Determine the [X, Y] coordinate at the center of the cell enclosing the given text.  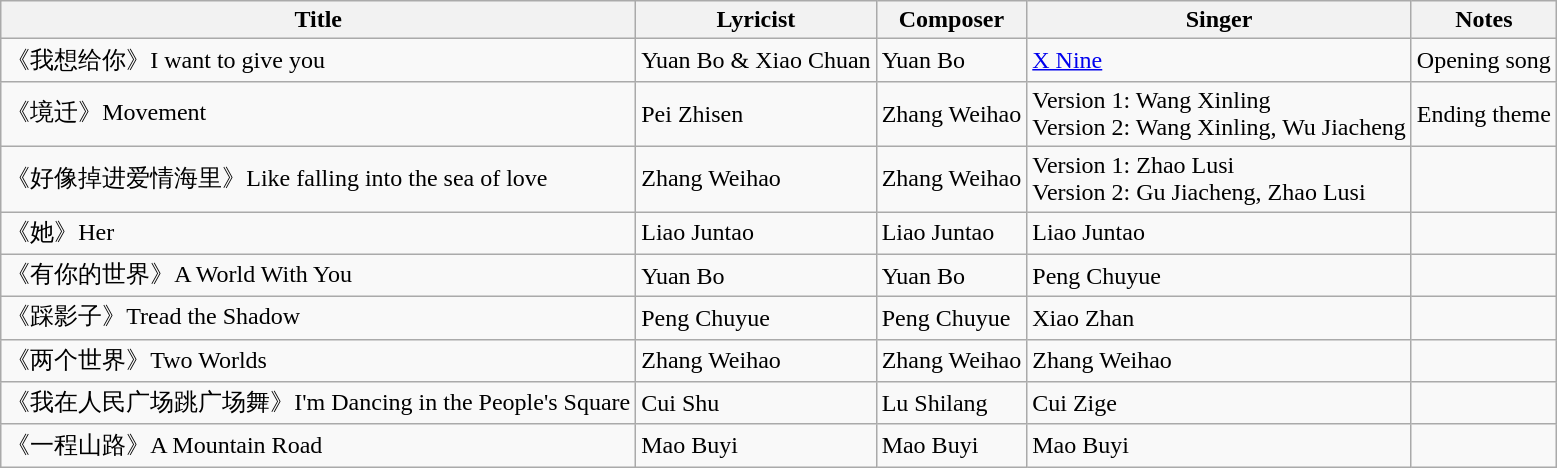
《我在人民广场跳广场舞》I'm Dancing in the People's Square [318, 404]
Lu Shilang [952, 404]
Version 1: Wang XinlingVersion 2: Wang Xinling, Wu Jiacheng [1220, 114]
Version 1: Zhao LusiVersion 2: Gu Jiacheng, Zhao Lusi [1220, 178]
《两个世界》Two Worlds [318, 360]
Singer [1220, 20]
X Nine [1220, 60]
Composer [952, 20]
Notes [1484, 20]
Pei Zhisen [756, 114]
Cui Shu [756, 404]
Xiao Zhan [1220, 318]
《好像掉进爱情海里》Like falling into the sea of love [318, 178]
Cui Zige [1220, 404]
《我想给你》I want to give you [318, 60]
《境迁》Movement [318, 114]
Ending theme [1484, 114]
Title [318, 20]
《一程山路》A Mountain Road [318, 446]
《有你的世界》A World With You [318, 276]
《她》Her [318, 234]
Opening song [1484, 60]
Lyricist [756, 20]
Yuan Bo & Xiao Chuan [756, 60]
《踩影子》Tread the Shadow [318, 318]
